Scan for the cell matching the given text and deliver its (x, y) coordinate at center. 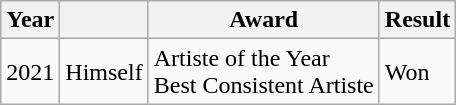
Result (417, 20)
2021 (30, 72)
Artiste of the YearBest Consistent Artiste (264, 72)
Year (30, 20)
Won (417, 72)
Award (264, 20)
Himself (104, 72)
